Provide the [X, Y] coordinate of the cell's center where the given text is located.  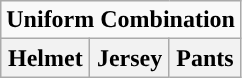
Pants [204, 58]
Jersey [130, 58]
Uniform Combination [121, 20]
Helmet [46, 58]
